Determine the (x, y) coordinate at the center of the cell enclosing the given text.  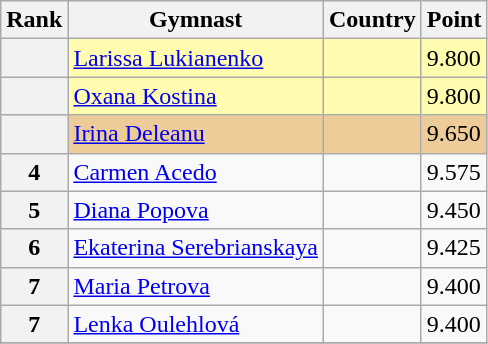
Ekaterina Serebrianskaya (196, 248)
Larissa Lukianenko (196, 58)
5 (34, 210)
Irina Deleanu (196, 134)
Rank (34, 20)
9.425 (454, 248)
Carmen Acedo (196, 172)
6 (34, 248)
Oxana Kostina (196, 96)
Gymnast (196, 20)
9.450 (454, 210)
Point (454, 20)
Lenka Oulehlová (196, 324)
Diana Popova (196, 210)
9.650 (454, 134)
4 (34, 172)
9.575 (454, 172)
Country (372, 20)
Maria Petrova (196, 286)
